Provide the (X, Y) coordinate of the cell's center where the given text is located.  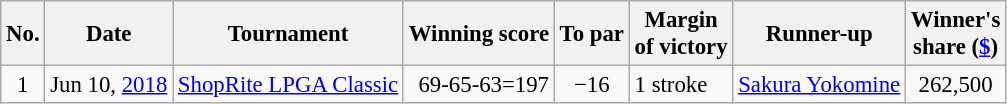
1 stroke (681, 85)
To par (592, 34)
69-65-63=197 (478, 85)
262,500 (956, 85)
Date (109, 34)
Sakura Yokomine (820, 85)
Winning score (478, 34)
Winner'sshare ($) (956, 34)
ShopRite LPGA Classic (288, 85)
Marginof victory (681, 34)
1 (23, 85)
No. (23, 34)
−16 (592, 85)
Runner-up (820, 34)
Jun 10, 2018 (109, 85)
Tournament (288, 34)
